Return the (x, y) coordinate for the center point of the cell that contains the specified text.  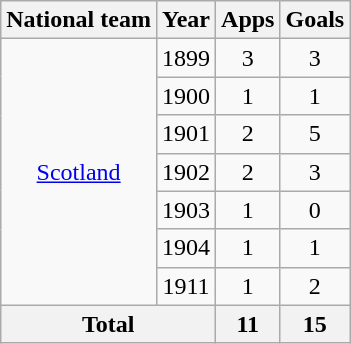
15 (315, 324)
Goals (315, 20)
Scotland (79, 172)
0 (315, 210)
1911 (186, 286)
Total (108, 324)
1903 (186, 210)
1901 (186, 134)
Year (186, 20)
1904 (186, 248)
1902 (186, 172)
1899 (186, 58)
5 (315, 134)
Apps (248, 20)
1900 (186, 96)
National team (79, 20)
11 (248, 324)
